Find where the given text appears and provide that cell's center as (X, Y) coordinate. 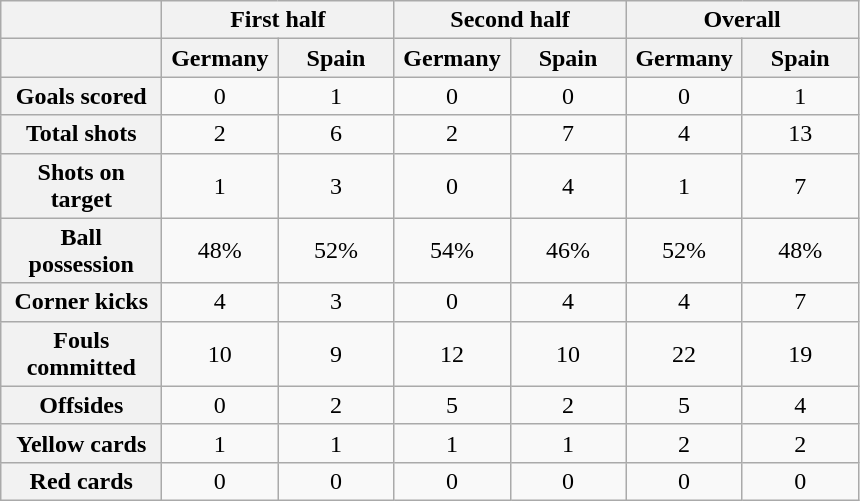
22 (684, 354)
Ball possession (82, 250)
46% (568, 250)
Goals scored (82, 96)
Corner kicks (82, 302)
Overall (742, 20)
Red cards (82, 481)
6 (336, 134)
Yellow cards (82, 443)
First half (278, 20)
19 (800, 354)
Second half (510, 20)
Offsides (82, 405)
12 (452, 354)
54% (452, 250)
Shots on target (82, 186)
Total shots (82, 134)
9 (336, 354)
Fouls committed (82, 354)
13 (800, 134)
